Pinpoint the cell where the given text exists, returning its (x, y) midpoint coordinate. 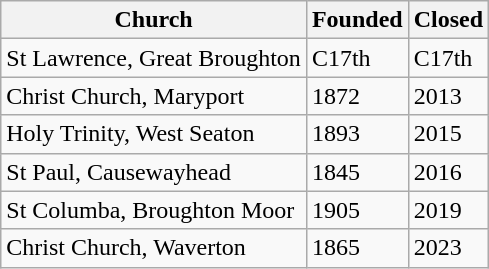
St Lawrence, Great Broughton (154, 58)
1845 (357, 172)
2015 (448, 134)
2019 (448, 210)
1905 (357, 210)
St Paul, Causewayhead (154, 172)
Closed (448, 20)
Christ Church, Maryport (154, 96)
1865 (357, 248)
2013 (448, 96)
2023 (448, 248)
Holy Trinity, West Seaton (154, 134)
Church (154, 20)
St Columba, Broughton Moor (154, 210)
1893 (357, 134)
1872 (357, 96)
2016 (448, 172)
Founded (357, 20)
Christ Church, Waverton (154, 248)
